Return the [x, y] coordinate for the center point of the cell that contains the specified text.  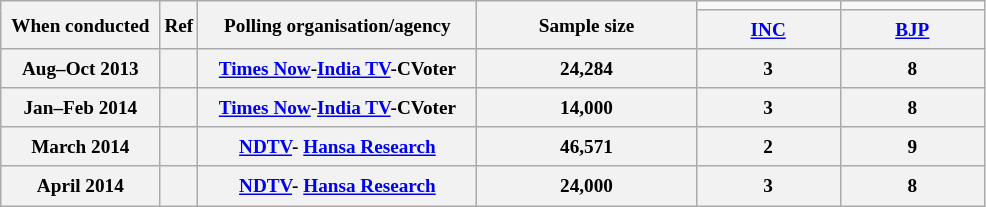
Aug–Oct 2013 [80, 68]
INC [768, 30]
Jan–Feb 2014 [80, 108]
April 2014 [80, 186]
46,571 [586, 146]
24,284 [586, 68]
24,000 [586, 186]
9 [912, 146]
14,000 [586, 108]
BJP [912, 30]
Polling organisation/agency [338, 25]
When conducted [80, 25]
Ref [179, 25]
Sample size [586, 25]
2 [768, 146]
March 2014 [80, 146]
